Output the (X, Y) coordinate of the center of the cell containing the given text.  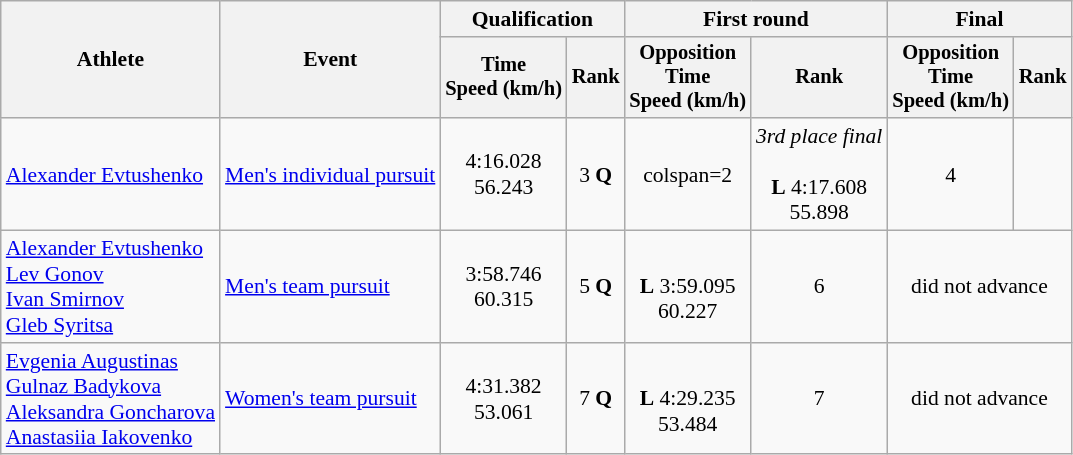
4 (950, 174)
Men's team pursuit (330, 287)
Final (979, 19)
7 Q (596, 399)
TimeSpeed (km/h) (504, 78)
7 (819, 399)
3rd place finalL 4:17.60855.898 (819, 174)
First round (756, 19)
Women's team pursuit (330, 399)
4:31.38253.061 (504, 399)
3:58.74660.315 (504, 287)
5 Q (596, 287)
colspan=2 (688, 174)
3 Q (596, 174)
Men's individual pursuit (330, 174)
Athlete (110, 60)
6 (819, 287)
L 4:29.23553.484 (688, 399)
Qualification (532, 19)
Alexander EvtushenkoLev GonovIvan SmirnovGleb Syritsa (110, 287)
Event (330, 60)
Evgenia AugustinasGulnaz BadykovaAleksandra GoncharovaAnastasiia Iakovenko (110, 399)
L 3:59.09560.227 (688, 287)
4:16.02856.243 (504, 174)
Alexander Evtushenko (110, 174)
